Determine the (X, Y) coordinate at the center of the cell enclosing the given text.  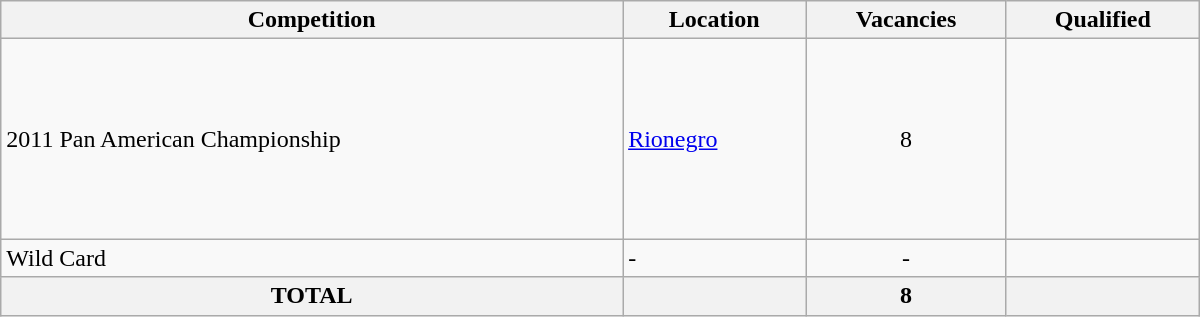
TOTAL (312, 296)
2011 Pan American Championship (312, 139)
Rionegro (714, 139)
Wild Card (312, 258)
Competition (312, 20)
Vacancies (906, 20)
Qualified (1102, 20)
Location (714, 20)
